Output the (x, y) coordinate of the center of the cell containing the given text.  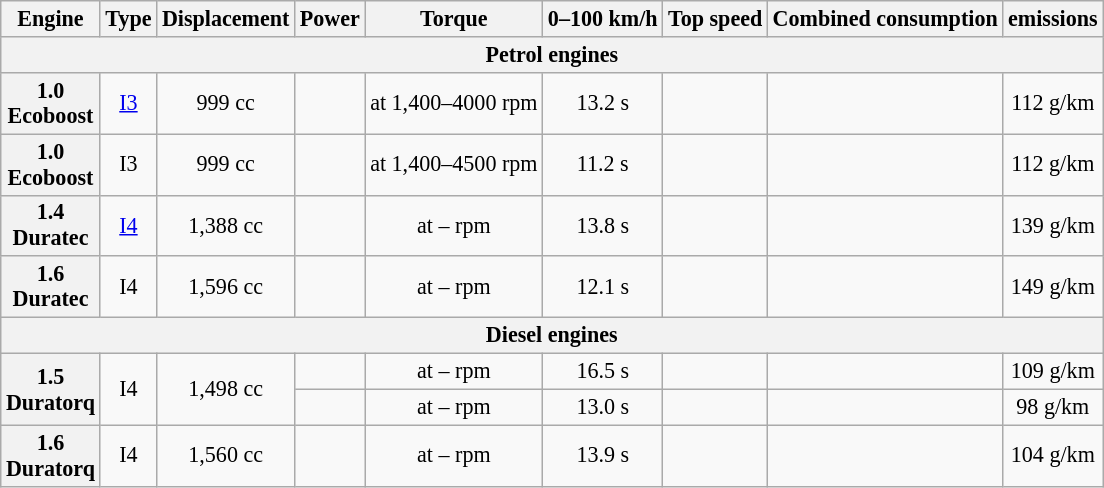
12.1 s (603, 286)
13.2 s (603, 102)
Engine (50, 18)
13.9 s (603, 456)
16.5 s (603, 371)
Top speed (716, 18)
Combined consumption (884, 18)
1.6Duratec (50, 286)
1.4Duratec (50, 226)
Diesel engines (552, 335)
1,388 cc (226, 226)
104 g/km (1053, 456)
0–100 km/h (603, 18)
emissions (1053, 18)
Displacement (226, 18)
13.0 s (603, 407)
Petrol engines (552, 54)
at 1,400–4000 rpm (454, 102)
Torque (454, 18)
13.8 s (603, 226)
Power (330, 18)
1,560 cc (226, 456)
149 g/km (1053, 286)
1.6Duratorq (50, 456)
98 g/km (1053, 407)
Type (128, 18)
1,596 cc (226, 286)
109 g/km (1053, 371)
139 g/km (1053, 226)
1.5Duratorq (50, 389)
11.2 s (603, 164)
at 1,400–4500 rpm (454, 164)
1,498 cc (226, 389)
